Pinpoint the cell where the given text exists, returning its [x, y] midpoint coordinate. 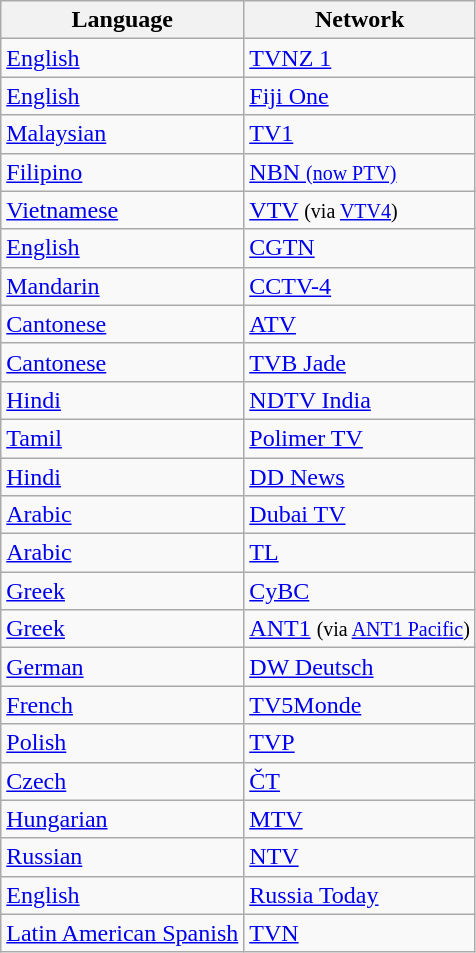
NDTV India [360, 400]
NTV [360, 857]
NBN (now PTV) [360, 172]
CyBC [360, 591]
ATV [360, 324]
Fiji One [360, 96]
Tamil [122, 438]
Russia Today [360, 895]
Filipino [122, 172]
Polish [122, 743]
TVP [360, 743]
ČT [360, 781]
Czech [122, 781]
Dubai TV [360, 515]
TVN [360, 933]
TVB Jade [360, 362]
ANT1 (via ANT1 Pacific) [360, 629]
DW Deutsch [360, 667]
Vietnamese [122, 210]
German [122, 667]
CGTN [360, 248]
TL [360, 553]
VTV (via VTV4) [360, 210]
Hungarian [122, 819]
TVNZ 1 [360, 58]
Mandarin [122, 286]
TV5Monde [360, 705]
CCTV-4 [360, 286]
Language [122, 20]
Polimer TV [360, 438]
TV1 [360, 134]
Russian [122, 857]
Network [360, 20]
MTV [360, 819]
DD News [360, 477]
Malaysian [122, 134]
French [122, 705]
Latin American Spanish [122, 933]
